Pinpoint the cell where the given text exists, returning its [x, y] midpoint coordinate. 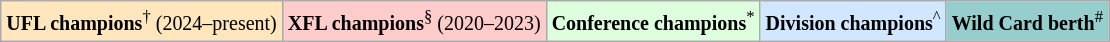
Wild Card berth# [1027, 21]
Conference champions* [653, 21]
UFL champions† (2024–present) [142, 21]
XFL champions§ (2020–2023) [414, 21]
Division champions^ [853, 21]
